Detect which cell encompasses the target text, then output its (X, Y) center coordinate. 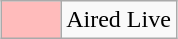
Aired Live (119, 20)
